Detect which cell encompasses the target text, then output its (X, Y) center coordinate. 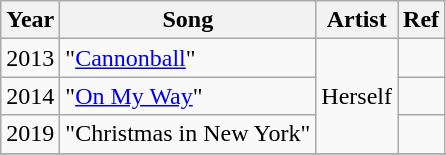
"On My Way" (188, 96)
Artist (357, 20)
"Christmas in New York" (188, 134)
"Cannonball" (188, 58)
2014 (30, 96)
2013 (30, 58)
Song (188, 20)
Herself (357, 96)
Ref (422, 20)
Year (30, 20)
2019 (30, 134)
